Scan for the cell matching the given text and deliver its (x, y) coordinate at center. 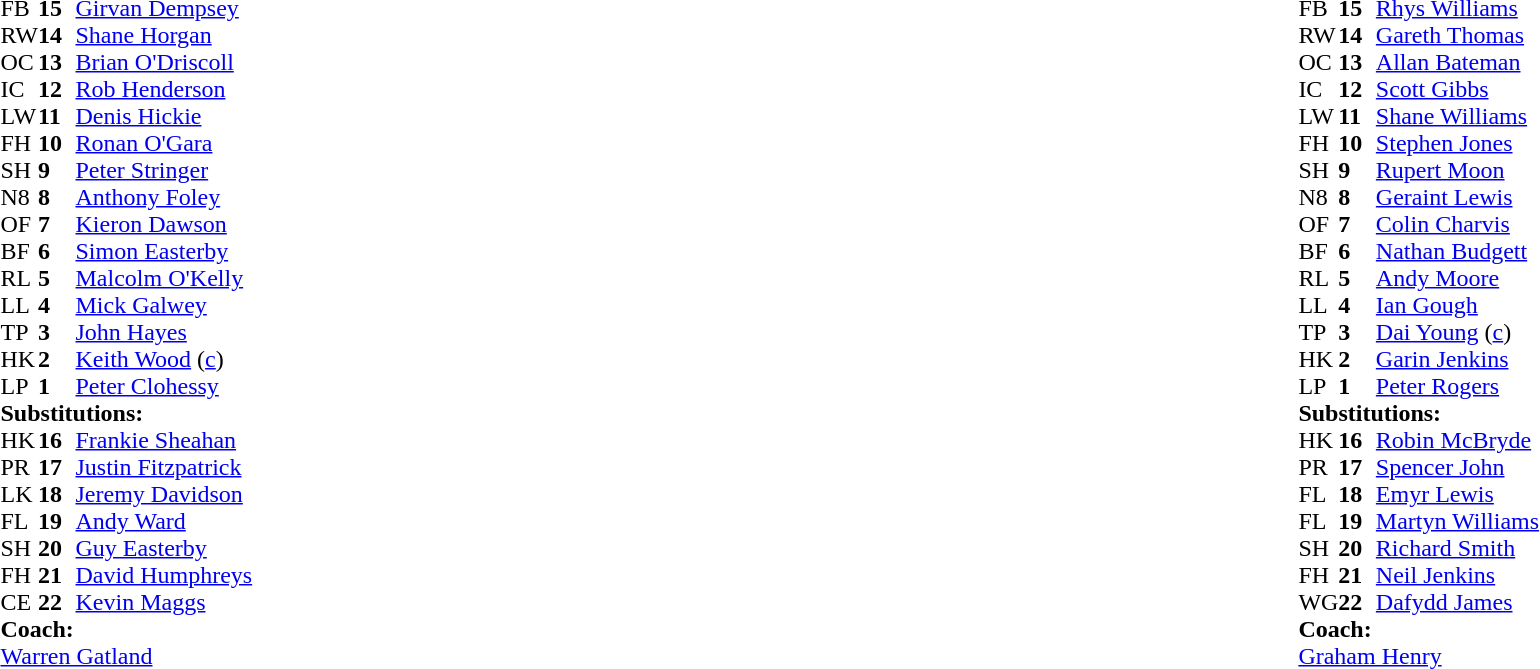
Justin Fitzpatrick (164, 468)
Stephen Jones (1458, 144)
Anthony Foley (164, 198)
CE (19, 602)
Peter Rogers (1458, 386)
Andy Moore (1458, 278)
Kieron Dawson (164, 224)
Emyr Lewis (1458, 494)
Allan Bateman (1458, 62)
Jeremy Davidson (164, 494)
Graham Henry (1418, 656)
Rupert Moon (1458, 170)
Nathan Budgett (1458, 252)
Frankie Sheahan (164, 440)
Robin McBryde (1458, 440)
Ronan O'Gara (164, 144)
Rob Henderson (164, 90)
Peter Stringer (164, 170)
Brian O'Driscoll (164, 62)
Mick Galwey (164, 306)
Richard Smith (1458, 548)
Spencer John (1458, 468)
John Hayes (164, 332)
Shane Horgan (164, 36)
Shane Williams (1458, 116)
Ian Gough (1458, 306)
Martyn Williams (1458, 522)
Peter Clohessy (164, 386)
Keith Wood (c) (164, 360)
Geraint Lewis (1458, 198)
Guy Easterby (164, 548)
Neil Jenkins (1458, 576)
Andy Ward (164, 522)
Malcolm O'Kelly (164, 278)
Simon Easterby (164, 252)
WG (1318, 602)
Kevin Maggs (164, 602)
Dai Young (c) (1458, 332)
Colin Charvis (1458, 224)
LK (19, 494)
Gareth Thomas (1458, 36)
David Humphreys (164, 576)
Warren Gatland (126, 656)
Denis Hickie (164, 116)
Garin Jenkins (1458, 360)
Dafydd James (1458, 602)
Scott Gibbs (1458, 90)
